Output the (X, Y) coordinate of the center of the cell containing the given text.  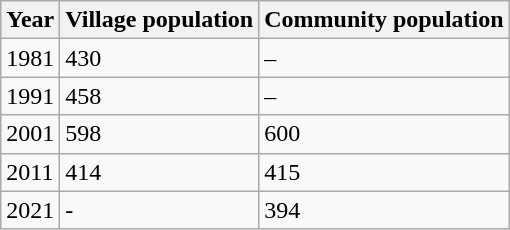
598 (160, 134)
414 (160, 172)
1981 (30, 58)
1991 (30, 96)
2001 (30, 134)
- (160, 210)
394 (384, 210)
600 (384, 134)
415 (384, 172)
Year (30, 20)
Village population (160, 20)
2021 (30, 210)
Community population (384, 20)
430 (160, 58)
458 (160, 96)
2011 (30, 172)
